For the text-containing cell, return its midpoint in (x, y) coordinate format. 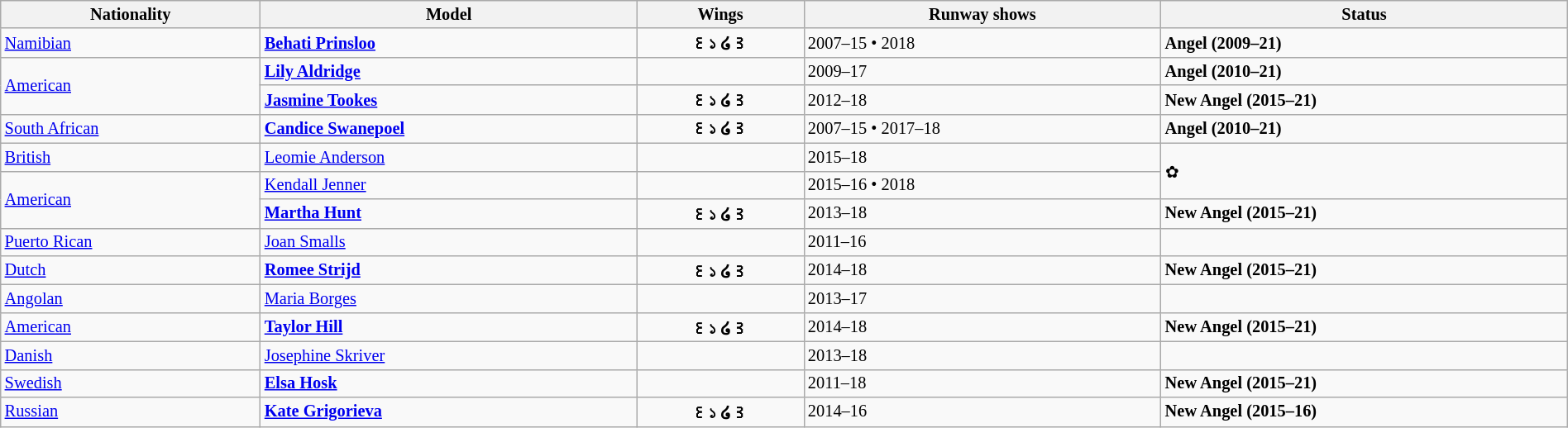
2011–18 (982, 383)
Josephine Skriver (448, 355)
New Angel (2015–16) (1365, 411)
2009–17 (982, 71)
2015–16 • 2018 (982, 185)
2007–15 • 2017–18 (982, 129)
British (131, 157)
Nationality (131, 14)
South African (131, 129)
Wings (720, 14)
Danish (131, 355)
Model (448, 14)
Kendall Jenner (448, 185)
Leomie Anderson (448, 157)
Angolan (131, 298)
Dutch (131, 269)
Taylor Hill (448, 327)
Status (1365, 14)
Elsa Hosk (448, 383)
Joan Smalls (448, 242)
Martha Hunt (448, 213)
2012–18 (982, 99)
Russian (131, 411)
Candice Swanepoel (448, 129)
Swedish (131, 383)
Jasmine Tookes (448, 99)
✿ (1365, 170)
Lily Aldridge (448, 71)
Behati Prinsloo (448, 43)
Maria Borges (448, 298)
Puerto Rican (131, 242)
2007–15 • 2018 (982, 43)
2011–16 (982, 242)
2013–17 (982, 298)
2015–18 (982, 157)
Kate Grigorieva (448, 411)
2014–16 (982, 411)
Namibian (131, 43)
Runway shows (982, 14)
Angel (2009–21) (1365, 43)
Romee Strijd (448, 269)
